For the text-containing cell, return its midpoint in [X, Y] coordinate format. 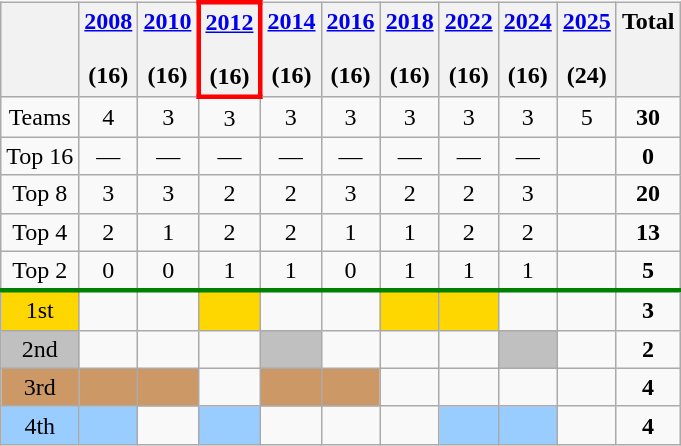
30 [648, 117]
Teams [40, 117]
Top 4 [40, 232]
3rd [40, 387]
2024 (16) [528, 50]
1st [40, 311]
Top 8 [40, 194]
Total [648, 50]
13 [648, 232]
2025 (24) [586, 50]
Top 16 [40, 156]
2016 (16) [350, 50]
2008 (16) [108, 50]
2014 (16) [290, 50]
2nd [40, 349]
Top 2 [40, 271]
20 [648, 194]
2018 (16) [410, 50]
2022 (16) [468, 50]
2010 (16) [168, 50]
4th [40, 425]
2012 (16) [229, 50]
